Locate the cell with the specified text and output its [x, y] center coordinate. 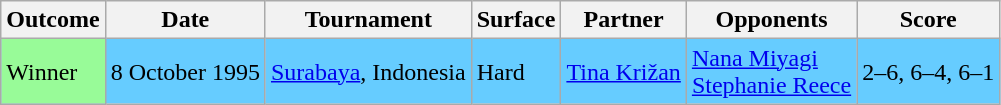
Date [185, 20]
Outcome [53, 20]
8 October 1995 [185, 72]
Nana Miyagi Stephanie Reece [771, 72]
Opponents [771, 20]
Tina Križan [624, 72]
Score [928, 20]
Winner [53, 72]
2–6, 6–4, 6–1 [928, 72]
Hard [516, 72]
Partner [624, 20]
Surabaya, Indonesia [368, 72]
Tournament [368, 20]
Surface [516, 20]
